Return (X, Y) of the center of cell containing provided text 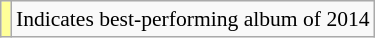
Indicates best-performing album of 2014 (193, 19)
